Output the (X, Y) coordinate of the center of the cell containing the given text.  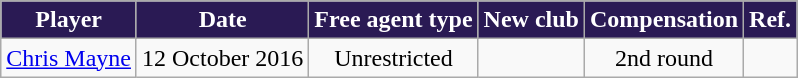
Free agent type (394, 20)
2nd round (664, 58)
Chris Mayne (69, 58)
12 October 2016 (222, 58)
Ref. (770, 20)
New club (531, 20)
Compensation (664, 20)
Player (69, 20)
Unrestricted (394, 58)
Date (222, 20)
